Locate the cell with the specified text and output its (x, y) center coordinate. 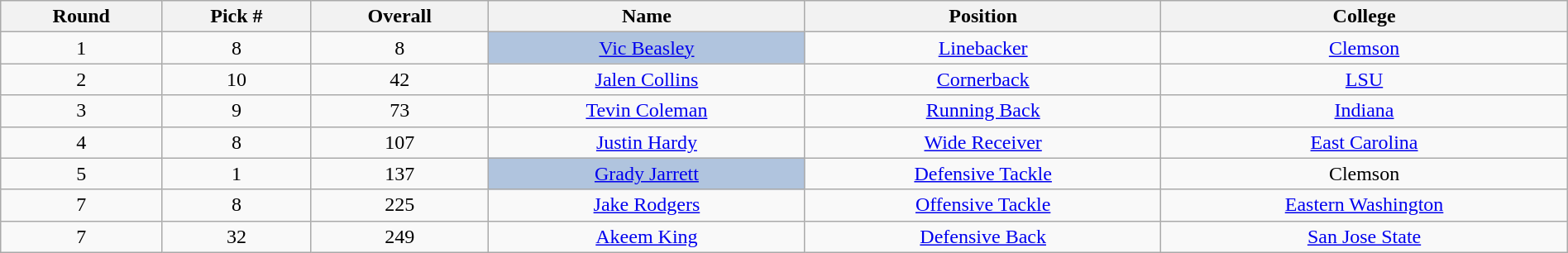
3 (81, 111)
Round (81, 17)
Cornerback (982, 79)
Indiana (1365, 111)
Tevin Coleman (647, 111)
Jake Rodgers (647, 205)
42 (399, 79)
Grady Jarrett (647, 174)
Pick # (237, 17)
Defensive Tackle (982, 174)
137 (399, 174)
73 (399, 111)
Position (982, 17)
Running Back (982, 111)
East Carolina (1365, 142)
249 (399, 236)
Jalen Collins (647, 79)
10 (237, 79)
2 (81, 79)
Linebacker (982, 48)
Defensive Back (982, 236)
32 (237, 236)
Offensive Tackle (982, 205)
5 (81, 174)
107 (399, 142)
LSU (1365, 79)
Name (647, 17)
4 (81, 142)
Vic Beasley (647, 48)
Overall (399, 17)
San Jose State (1365, 236)
9 (237, 111)
College (1365, 17)
225 (399, 205)
Justin Hardy (647, 142)
Wide Receiver (982, 142)
Eastern Washington (1365, 205)
Akeem King (647, 236)
